Identify which cell holds the provided text, then report its (X, Y) central coordinate. 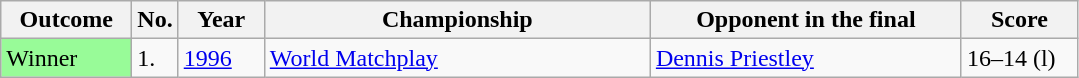
World Matchplay (457, 58)
Championship (457, 20)
Opponent in the final (806, 20)
1. (155, 58)
No. (155, 20)
16–14 (l) (1019, 58)
Dennis Priestley (806, 58)
Outcome (66, 20)
Winner (66, 58)
Score (1019, 20)
1996 (221, 58)
Year (221, 20)
